For the text-containing cell, return its midpoint in [x, y] coordinate format. 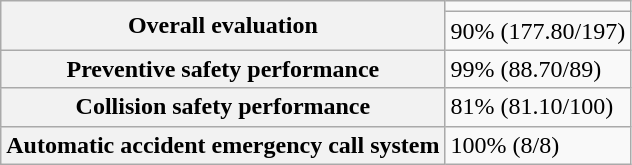
Preventive safety performance [223, 69]
Automatic accident emergency call system [223, 145]
Overall evaluation [223, 26]
99% (88.70/89) [538, 69]
Collision safety performance [223, 107]
90% (177.80/197) [538, 31]
100% (8/8) [538, 145]
81% (81.10/100) [538, 107]
